Search for the cell housing the specified text and yield its [x, y] center coordinate. 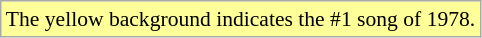
The yellow background indicates the #1 song of 1978. [241, 19]
